Search for the cell housing the specified text and yield its (x, y) center coordinate. 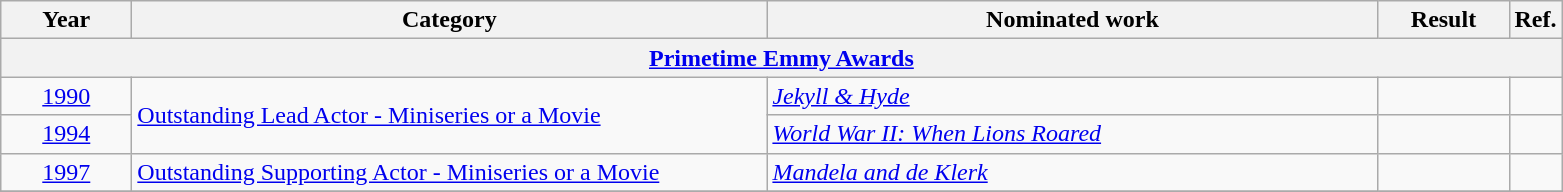
Nominated work (1072, 20)
Outstanding Supporting Actor - Miniseries or a Movie (450, 172)
1994 (66, 134)
1990 (66, 96)
Year (66, 20)
World War II: When Lions Roared (1072, 134)
Category (450, 20)
Ref. (1536, 20)
Mandela and de Klerk (1072, 172)
1997 (66, 172)
Jekyll & Hyde (1072, 96)
Primetime Emmy Awards (782, 58)
Outstanding Lead Actor - Miniseries or a Movie (450, 115)
Result (1444, 20)
